Output the (x, y) coordinate of the center of the cell containing the given text.  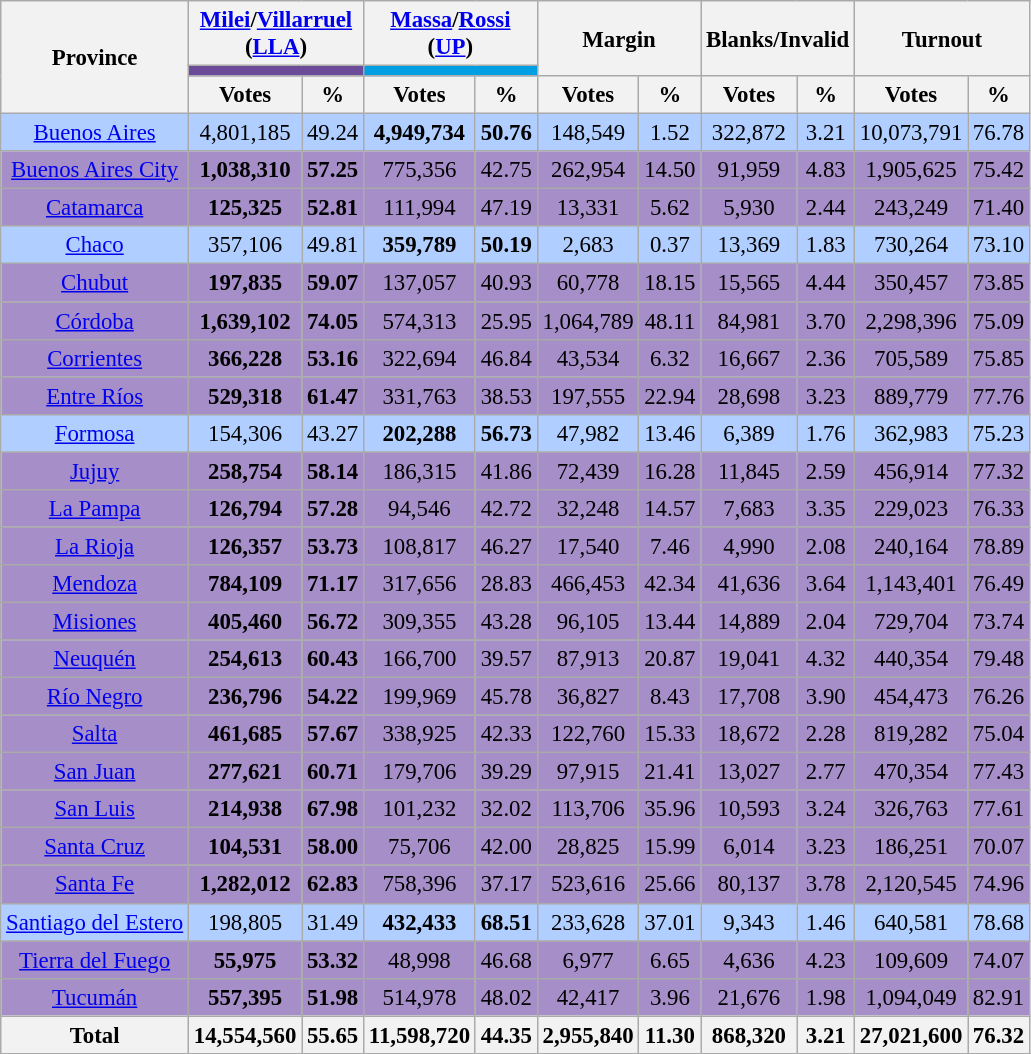
109,609 (910, 960)
819,282 (910, 734)
77.61 (999, 809)
Salta (95, 734)
14.57 (670, 509)
Blanks/Invalid (778, 38)
56.72 (333, 621)
77.76 (999, 396)
514,978 (419, 997)
Entre Ríos (95, 396)
28,698 (749, 396)
79.48 (999, 659)
432,433 (419, 922)
75.09 (999, 321)
53.16 (333, 358)
47,982 (588, 433)
58.00 (333, 847)
4.44 (826, 283)
13,027 (749, 772)
14,554,560 (246, 1035)
76.49 (999, 584)
37.17 (506, 885)
37.01 (670, 922)
Tucumán (95, 997)
868,320 (749, 1035)
199,969 (419, 697)
202,288 (419, 433)
Buenos Aires (95, 133)
55,975 (246, 960)
126,794 (246, 509)
104,531 (246, 847)
3.70 (826, 321)
43,534 (588, 358)
70.07 (999, 847)
Milei/Villarruel(LLA) (276, 34)
87,913 (588, 659)
6,014 (749, 847)
94,546 (419, 509)
122,760 (588, 734)
43.28 (506, 621)
75.23 (999, 433)
73.85 (999, 283)
322,694 (419, 358)
50.19 (506, 245)
76.32 (999, 1035)
40.93 (506, 283)
179,706 (419, 772)
10,593 (749, 809)
1,282,012 (246, 885)
49.24 (333, 133)
15.33 (670, 734)
San Juan (95, 772)
Corrientes (95, 358)
198,805 (246, 922)
111,994 (419, 208)
466,453 (588, 584)
197,835 (246, 283)
Santa Fe (95, 885)
357,106 (246, 245)
254,613 (246, 659)
2.77 (826, 772)
6,389 (749, 433)
91,959 (749, 170)
3.24 (826, 809)
148,549 (588, 133)
4.83 (826, 170)
46.27 (506, 546)
73.74 (999, 621)
17,540 (588, 546)
331,763 (419, 396)
3.78 (826, 885)
28.83 (506, 584)
Misiones (95, 621)
1.46 (826, 922)
78.89 (999, 546)
2.44 (826, 208)
461,685 (246, 734)
18.15 (670, 283)
7,683 (749, 509)
6.32 (670, 358)
Catamarca (95, 208)
440,354 (910, 659)
21.41 (670, 772)
59.07 (333, 283)
Margin (619, 38)
338,925 (419, 734)
730,264 (910, 245)
729,704 (910, 621)
11,598,720 (419, 1035)
97,915 (588, 772)
27,021,600 (910, 1035)
68.51 (506, 922)
77.32 (999, 471)
456,914 (910, 471)
3.64 (826, 584)
14,889 (749, 621)
60,778 (588, 283)
Tierra del Fuego (95, 960)
2,298,396 (910, 321)
96,105 (588, 621)
4,990 (749, 546)
309,355 (419, 621)
108,817 (419, 546)
405,460 (246, 621)
42.33 (506, 734)
1,094,049 (910, 997)
229,023 (910, 509)
13.44 (670, 621)
101,232 (419, 809)
113,706 (588, 809)
317,656 (419, 584)
15,565 (749, 283)
38.53 (506, 396)
262,954 (588, 170)
74.05 (333, 321)
57.25 (333, 170)
240,164 (910, 546)
75.85 (999, 358)
77.43 (999, 772)
Santa Cruz (95, 847)
557,395 (246, 997)
4,801,185 (246, 133)
48,998 (419, 960)
277,621 (246, 772)
76.78 (999, 133)
1.98 (826, 997)
76.26 (999, 697)
71.17 (333, 584)
75.42 (999, 170)
41.86 (506, 471)
2.36 (826, 358)
42.72 (506, 509)
15.99 (670, 847)
11.30 (670, 1035)
60.43 (333, 659)
Buenos Aires City (95, 170)
2.08 (826, 546)
82.91 (999, 997)
2,683 (588, 245)
3.90 (826, 697)
80,137 (749, 885)
1,143,401 (910, 584)
45.78 (506, 697)
43.27 (333, 433)
53.32 (333, 960)
11,845 (749, 471)
1,905,625 (910, 170)
4.23 (826, 960)
49.81 (333, 245)
366,228 (246, 358)
322,872 (749, 133)
Province (95, 58)
75,706 (419, 847)
326,763 (910, 809)
19,041 (749, 659)
13.46 (670, 433)
1,064,789 (588, 321)
5.62 (670, 208)
67.98 (333, 809)
51.98 (333, 997)
76.33 (999, 509)
4,636 (749, 960)
71.40 (999, 208)
214,938 (246, 809)
73.10 (999, 245)
53.73 (333, 546)
72,439 (588, 471)
Santiago del Estero (95, 922)
Turnout (942, 38)
470,354 (910, 772)
2,120,545 (910, 885)
154,306 (246, 433)
50.76 (506, 133)
197,555 (588, 396)
57.28 (333, 509)
La Rioja (95, 546)
25.95 (506, 321)
126,357 (246, 546)
2,955,840 (588, 1035)
2.28 (826, 734)
166,700 (419, 659)
31.49 (333, 922)
454,473 (910, 697)
17,708 (749, 697)
74.96 (999, 885)
35.96 (670, 809)
32,248 (588, 509)
362,983 (910, 433)
58.14 (333, 471)
21,676 (749, 997)
Massa/Rossi(UP) (450, 34)
1.76 (826, 433)
61.47 (333, 396)
75.04 (999, 734)
3.35 (826, 509)
640,581 (910, 922)
Formosa (95, 433)
47.19 (506, 208)
350,457 (910, 283)
8.43 (670, 697)
6,977 (588, 960)
1,038,310 (246, 170)
Córdoba (95, 321)
22.94 (670, 396)
4.32 (826, 659)
44.35 (506, 1035)
574,313 (419, 321)
28,825 (588, 847)
775,356 (419, 170)
42.34 (670, 584)
7.46 (670, 546)
52.81 (333, 208)
2.04 (826, 621)
0.37 (670, 245)
39.57 (506, 659)
Chubut (95, 283)
13,331 (588, 208)
359,789 (419, 245)
16.28 (670, 471)
Río Negro (95, 697)
54.22 (333, 697)
Chaco (95, 245)
La Pampa (95, 509)
3.96 (670, 997)
2.59 (826, 471)
14.50 (670, 170)
46.84 (506, 358)
784,109 (246, 584)
62.83 (333, 885)
42,417 (588, 997)
78.68 (999, 922)
258,754 (246, 471)
20.87 (670, 659)
60.71 (333, 772)
Total (95, 1035)
9,343 (749, 922)
6.65 (670, 960)
57.67 (333, 734)
125,325 (246, 208)
186,315 (419, 471)
889,779 (910, 396)
36,827 (588, 697)
Neuquén (95, 659)
Mendoza (95, 584)
74.07 (999, 960)
186,251 (910, 847)
243,249 (910, 208)
25.66 (670, 885)
18,672 (749, 734)
1.83 (826, 245)
4,949,734 (419, 133)
41,636 (749, 584)
48.02 (506, 997)
39.29 (506, 772)
1.52 (670, 133)
46.68 (506, 960)
137,057 (419, 283)
5,930 (749, 208)
705,589 (910, 358)
10,073,791 (910, 133)
236,796 (246, 697)
233,628 (588, 922)
16,667 (749, 358)
Jujuy (95, 471)
56.73 (506, 433)
758,396 (419, 885)
13,369 (749, 245)
42.75 (506, 170)
529,318 (246, 396)
1,639,102 (246, 321)
San Luis (95, 809)
523,616 (588, 885)
42.00 (506, 847)
55.65 (333, 1035)
32.02 (506, 809)
84,981 (749, 321)
48.11 (670, 321)
